Extract the [X, Y] coordinate from the center of the cell holding the provided text.  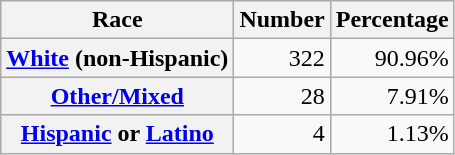
322 [282, 58]
7.91% [392, 96]
28 [282, 96]
Other/Mixed [118, 96]
Number [282, 20]
Race [118, 20]
Percentage [392, 20]
90.96% [392, 58]
White (non-Hispanic) [118, 58]
1.13% [392, 134]
4 [282, 134]
Hispanic or Latino [118, 134]
